Find where the given text appears and provide that cell's center as [X, Y] coordinate. 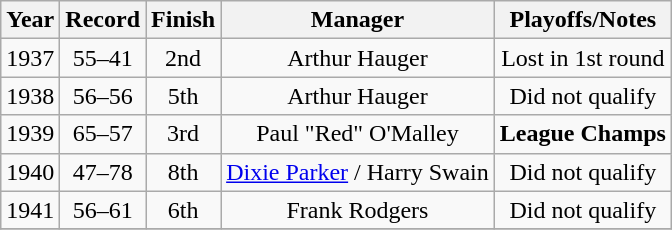
47–78 [103, 172]
Manager [358, 20]
1937 [30, 58]
55–41 [103, 58]
Record [103, 20]
League Champs [582, 134]
Frank Rodgers [358, 210]
8th [184, 172]
Year [30, 20]
65–57 [103, 134]
56–61 [103, 210]
Lost in 1st round [582, 58]
1940 [30, 172]
Playoffs/Notes [582, 20]
6th [184, 210]
5th [184, 96]
2nd [184, 58]
1939 [30, 134]
Paul "Red" O'Malley [358, 134]
56–56 [103, 96]
3rd [184, 134]
1938 [30, 96]
Dixie Parker / Harry Swain [358, 172]
1941 [30, 210]
Finish [184, 20]
